Find where the given text appears and provide that cell's center as [x, y] coordinate. 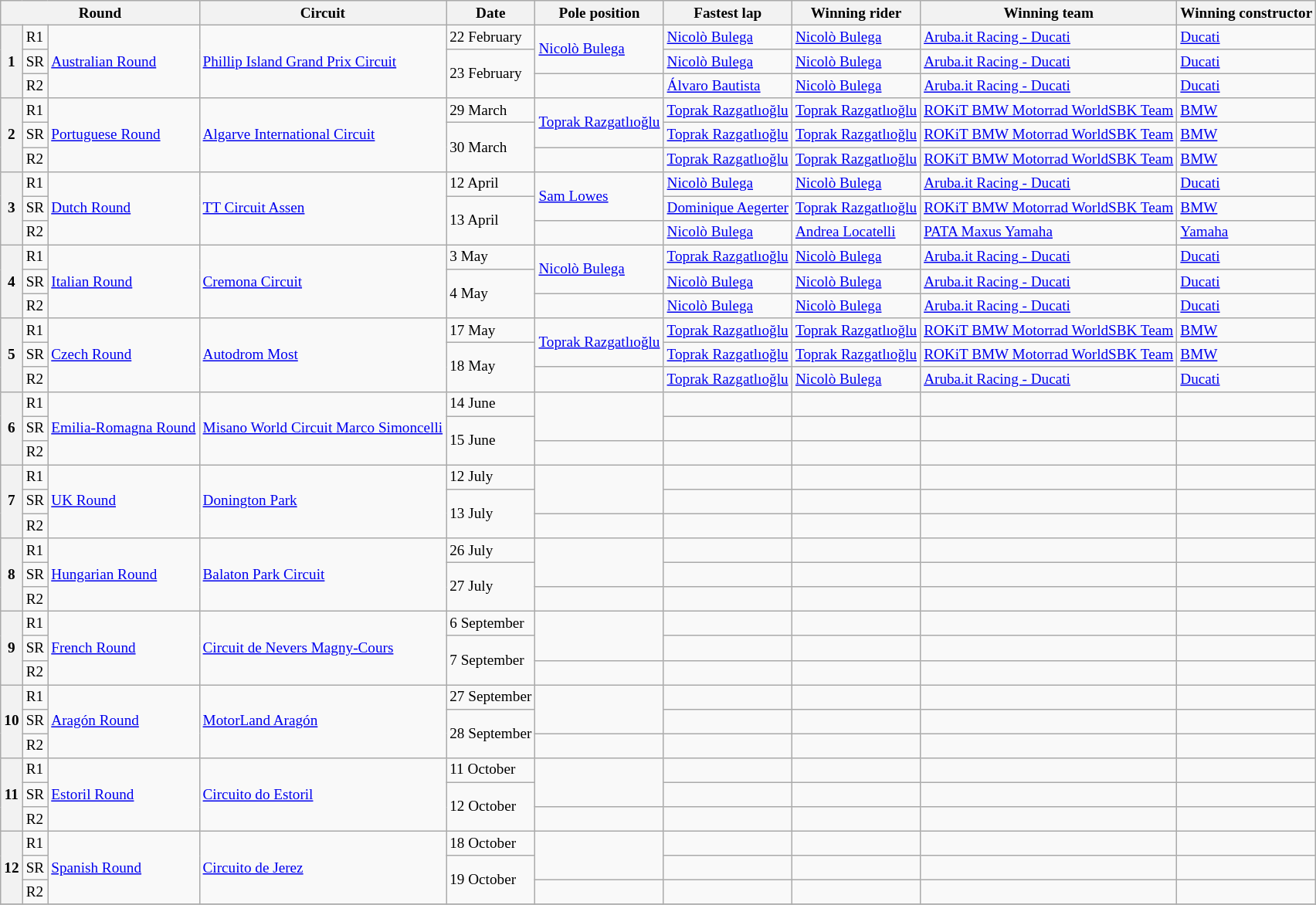
UK Round [124, 502]
27 July [491, 587]
12 October [491, 806]
7 September [491, 659]
4 [12, 281]
13 July [491, 513]
13 April [491, 221]
Dutch Round [124, 208]
7 [12, 502]
17 May [491, 330]
Australian Round [124, 62]
28 September [491, 734]
Date [491, 13]
19 October [491, 880]
Álvaro Bautista [728, 86]
Winning constructor [1246, 13]
3 [12, 208]
Yamaha [1246, 232]
Czech Round [124, 355]
Hungarian Round [124, 575]
11 October [491, 770]
Algarve International Circuit [323, 134]
Sam Lowes [599, 196]
Emilia-Romagna Round [124, 428]
Estoril Round [124, 794]
1 [12, 62]
Circuito do Estoril [323, 794]
Dominique Aegerter [728, 208]
22 February [491, 37]
Round [100, 13]
10 [12, 721]
Aragón Round [124, 721]
30 March [491, 147]
23 February [491, 74]
Winning team [1049, 13]
French Round [124, 649]
29 March [491, 110]
6 [12, 428]
Circuit de Nevers Magny-Cours [323, 649]
12 July [491, 477]
14 June [491, 404]
26 July [491, 551]
Pole position [599, 13]
18 May [491, 368]
PATA Maxus Yamaha [1049, 232]
18 October [491, 843]
Andrea Locatelli [856, 232]
Winning rider [856, 13]
27 September [491, 697]
12 April [491, 184]
Circuito de Jerez [323, 868]
6 September [491, 624]
9 [12, 649]
11 [12, 794]
MotorLand Aragón [323, 721]
Autodrom Most [323, 355]
Italian Round [124, 281]
Cremona Circuit [323, 281]
5 [12, 355]
3 May [491, 257]
4 May [491, 293]
2 [12, 134]
Misano World Circuit Marco Simoncelli [323, 428]
15 June [491, 440]
8 [12, 575]
Spanish Round [124, 868]
Donington Park [323, 502]
Balaton Park Circuit [323, 575]
Fastest lap [728, 13]
TT Circuit Assen [323, 208]
Circuit [323, 13]
Phillip Island Grand Prix Circuit [323, 62]
12 [12, 868]
Portuguese Round [124, 134]
